Capture the cell that displays the provided text and extract its (x, y) central coordinate. 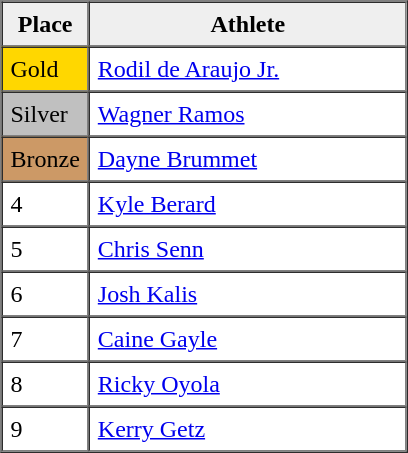
Dayne Brummet (248, 158)
Caine Gayle (248, 338)
Josh Kalis (248, 294)
Gold (46, 68)
7 (46, 338)
Chris Senn (248, 248)
Kyle Berard (248, 204)
Athlete (248, 24)
8 (46, 384)
5 (46, 248)
Ricky Oyola (248, 384)
Place (46, 24)
Kerry Getz (248, 428)
Silver (46, 114)
4 (46, 204)
Wagner Ramos (248, 114)
6 (46, 294)
9 (46, 428)
Bronze (46, 158)
Rodil de Araujo Jr. (248, 68)
